Detect which cell encompasses the target text, then output its (X, Y) center coordinate. 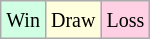
Win (24, 20)
Loss (126, 20)
Draw (72, 20)
